Return the [X, Y] coordinate for the center point of the cell that contains the specified text.  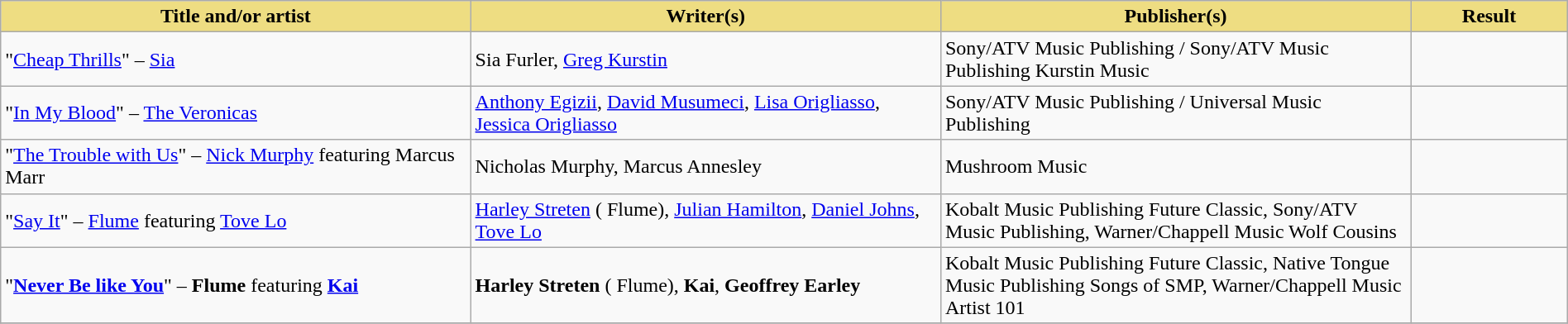
"The Trouble with Us" – Nick Murphy featuring Marcus Marr [236, 167]
Writer(s) [705, 17]
"In My Blood" – The Veronicas [236, 112]
"Say It" – Flume featuring Tove Lo [236, 220]
Sony/ATV Music Publishing / Sony/ATV Music Publishing Kurstin Music [1175, 60]
"Never Be like You" – Flume featuring Kai [236, 285]
Mushroom Music [1175, 167]
Anthony Egizii, David Musumeci, Lisa Origliasso, Jessica Origliasso [705, 112]
Result [1489, 17]
Sony/ATV Music Publishing / Universal Music Publishing [1175, 112]
Harley Streten ( Flume), Kai, Geoffrey Earley [705, 285]
Title and/or artist [236, 17]
"Cheap Thrills" – Sia [236, 60]
Sia Furler, Greg Kurstin [705, 60]
Publisher(s) [1175, 17]
Kobalt Music Publishing Future Classic, Sony/ATV Music Publishing, Warner/Chappell Music Wolf Cousins [1175, 220]
Harley Streten ( Flume), Julian Hamilton, Daniel Johns, Tove Lo [705, 220]
Kobalt Music Publishing Future Classic, Native Tongue Music Publishing Songs of SMP, Warner/Chappell Music Artist 101 [1175, 285]
Nicholas Murphy, Marcus Annesley [705, 167]
